Capture the cell that displays the provided text and extract its [X, Y] central coordinate. 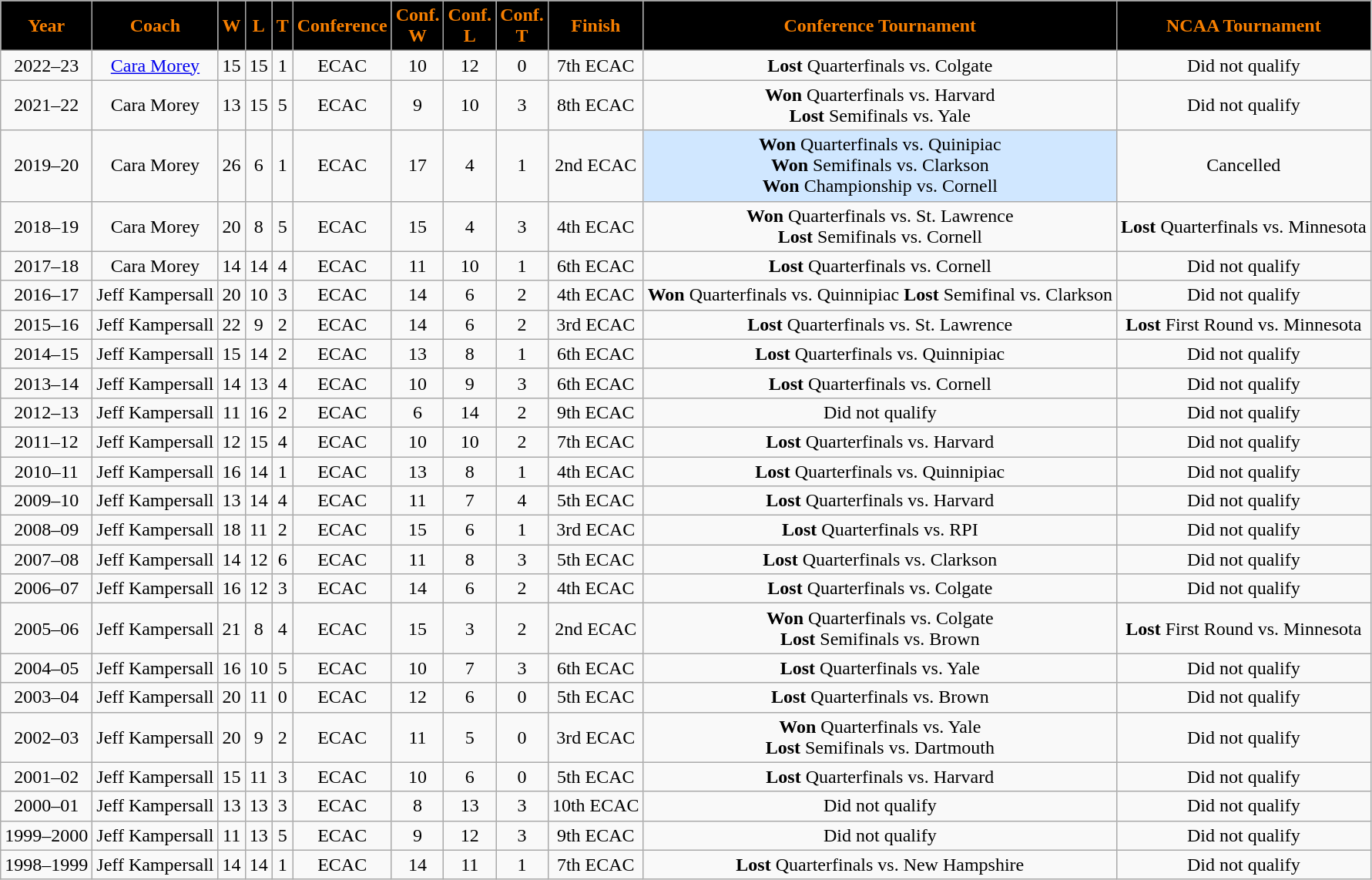
2016–17 [46, 295]
2006–07 [46, 589]
17 [418, 166]
2002–03 [46, 737]
2014–15 [46, 354]
2009–10 [46, 501]
2003–04 [46, 697]
Won Quarterfinals vs. Quinnipiac Lost Semifinal vs. Clarkson [880, 295]
26 [231, 166]
2015–16 [46, 324]
2008–09 [46, 530]
2013–14 [46, 383]
22 [231, 324]
2017–18 [46, 266]
1999–2000 [46, 835]
Year [46, 26]
Lost Quarterfinals vs. Minnesota [1243, 227]
2010–11 [46, 471]
Cancelled [1243, 166]
2022–23 [46, 65]
21 [231, 629]
Lost Quarterfinals vs. St. Lawrence [880, 324]
2019–20 [46, 166]
T [282, 26]
2001–02 [46, 777]
Conf. L [470, 26]
Conf. W [418, 26]
2021–22 [46, 105]
2018–19 [46, 227]
Won Quarterfinals vs. Quinipiac Won Semifinals vs. Clarkson Won Championship vs. Cornell [880, 166]
Won Quarterfinals vs. Colgate Lost Semifinals vs. Brown [880, 629]
Coach [156, 26]
Won Quarterfinals vs. Harvard Lost Semifinals vs. Yale [880, 105]
Conference [342, 26]
Lost Quarterfinals vs. RPI [880, 530]
2007–08 [46, 559]
Won Quarterfinals vs. Yale Lost Semifinals vs. Dartmouth [880, 737]
8th ECAC [595, 105]
Lost Quarterfinals vs. New Hampshire [880, 865]
L [259, 26]
Finish [595, 26]
Lost Quarterfinals vs. Clarkson [880, 559]
Conference Tournament [880, 26]
2005–06 [46, 629]
Conf. T [522, 26]
W [231, 26]
1998–1999 [46, 865]
2000–01 [46, 806]
18 [231, 530]
10th ECAC [595, 806]
2004–05 [46, 668]
2011–12 [46, 442]
NCAA Tournament [1243, 26]
2012–13 [46, 412]
Lost Quarterfinals vs. Brown [880, 697]
Won Quarterfinals vs. St. Lawrence Lost Semifinals vs. Cornell [880, 227]
Lost Quarterfinals vs. Yale [880, 668]
